Provide the (X, Y) coordinate of the cell's center where the given text is located.  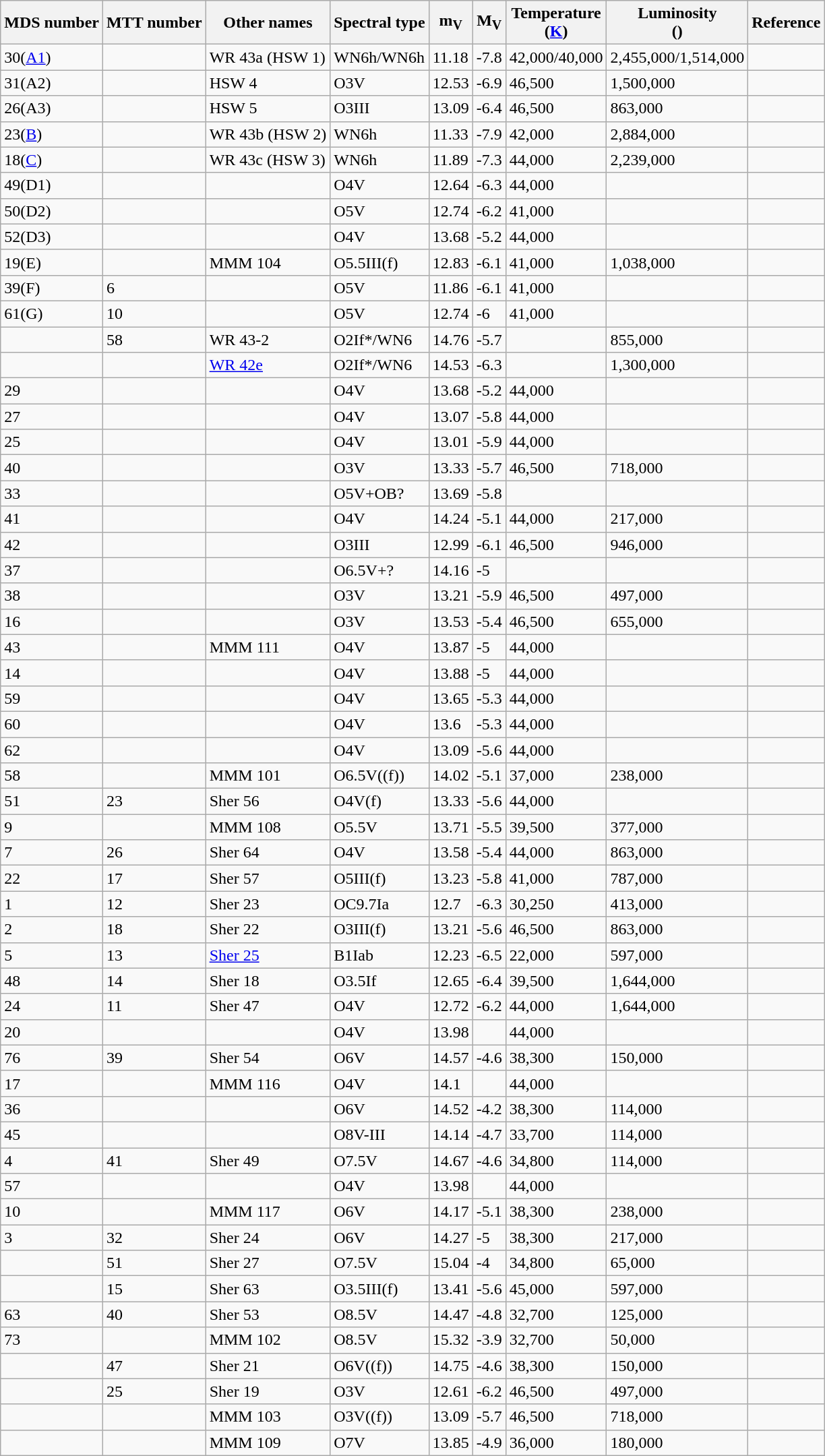
O6V((f)) (379, 1366)
30(A1) (52, 57)
Sher 19 (268, 1391)
13.87 (450, 647)
45 (52, 1134)
23(B) (52, 134)
60 (52, 724)
O5III(f) (379, 878)
12 (154, 904)
2 (52, 930)
32 (154, 1238)
37 (52, 570)
MMM 109 (268, 1443)
-4.7 (489, 1134)
15.32 (450, 1340)
73 (52, 1340)
14.53 (450, 365)
39(F) (52, 288)
13.41 (450, 1289)
O3V((f)) (379, 1417)
MMM 101 (268, 776)
O3.5III(f) (379, 1289)
14.67 (450, 1160)
3 (52, 1238)
13.88 (450, 673)
13.69 (450, 493)
MMM 117 (268, 1212)
13.58 (450, 853)
MMM 111 (268, 647)
O4V(f) (379, 801)
15 (154, 1289)
MMM 104 (268, 262)
OC9.7Ia (379, 904)
45,000 (556, 1289)
-6 (489, 313)
Sher 63 (268, 1289)
14.17 (450, 1212)
787,000 (677, 878)
12.72 (450, 1006)
12.23 (450, 955)
O5.5III(f) (379, 262)
-5.5 (489, 827)
12.83 (450, 262)
125,000 (677, 1314)
14.75 (450, 1366)
Sher 25 (268, 955)
Other names (268, 23)
WR 43b (HSW 2) (268, 134)
2,455,000/1,514,000 (677, 57)
WR 43-2 (268, 339)
14.52 (450, 1109)
12.64 (450, 185)
Reference (786, 23)
O5.5V (379, 827)
63 (52, 1314)
WN6h/WN6h (379, 57)
MMM 103 (268, 1417)
18(C) (52, 160)
13.23 (450, 878)
7 (52, 853)
HSW 4 (268, 83)
1,038,000 (677, 262)
12.7 (450, 904)
30,250 (556, 904)
42 (52, 545)
O7V (379, 1443)
MV (489, 23)
413,000 (677, 904)
Sher 47 (268, 1006)
11.89 (450, 160)
Sher 54 (268, 1058)
22,000 (556, 955)
2,239,000 (677, 160)
Sher 56 (268, 801)
Sher 57 (268, 878)
26(A3) (52, 109)
655,000 (677, 621)
13.07 (450, 417)
13.71 (450, 827)
33 (52, 493)
13.53 (450, 621)
mV (450, 23)
16 (52, 621)
59 (52, 698)
Sher 21 (268, 1366)
2,884,000 (677, 134)
23 (154, 801)
76 (52, 1058)
Luminosity() (677, 23)
-6.9 (489, 83)
855,000 (677, 339)
180,000 (677, 1443)
14.02 (450, 776)
O6.5V+? (379, 570)
-7.3 (489, 160)
14.16 (450, 570)
MMM 116 (268, 1083)
50,000 (677, 1340)
12.61 (450, 1391)
13.85 (450, 1443)
MMM 102 (268, 1340)
-4.9 (489, 1443)
O8V-III (379, 1134)
11.18 (450, 57)
36 (52, 1109)
946,000 (677, 545)
14.1 (450, 1083)
37,000 (556, 776)
B1Iab (379, 955)
5 (52, 955)
11.33 (450, 134)
31(A2) (52, 83)
4 (52, 1160)
13.6 (450, 724)
MDS number (52, 23)
1,500,000 (677, 83)
Sher 53 (268, 1314)
MMM 108 (268, 827)
Sher 64 (268, 853)
14.14 (450, 1134)
12.99 (450, 545)
50(D2) (52, 211)
42,000/40,000 (556, 57)
48 (52, 981)
20 (52, 1032)
377,000 (677, 827)
MTT number (154, 23)
15.04 (450, 1263)
29 (52, 391)
13 (154, 955)
WR 43c (HSW 3) (268, 160)
1,300,000 (677, 365)
12.53 (450, 83)
38 (52, 596)
49(D1) (52, 185)
O3III(f) (379, 930)
-6.5 (489, 955)
9 (52, 827)
O6.5V((f)) (379, 776)
Sher 49 (268, 1160)
52(D3) (52, 237)
57 (52, 1186)
13.65 (450, 698)
1 (52, 904)
62 (52, 750)
43 (52, 647)
-4 (489, 1263)
Sher 23 (268, 904)
42,000 (556, 134)
47 (154, 1366)
39 (154, 1058)
33,700 (556, 1134)
WR 42e (268, 365)
Sher 18 (268, 981)
-4.2 (489, 1109)
-4.8 (489, 1314)
61(G) (52, 313)
12.65 (450, 981)
24 (52, 1006)
19(E) (52, 262)
22 (52, 878)
11 (154, 1006)
11.86 (450, 288)
14.24 (450, 519)
65,000 (677, 1263)
13.01 (450, 442)
O3.5If (379, 981)
14.47 (450, 1314)
Spectral type (379, 23)
Sher 27 (268, 1263)
36,000 (556, 1443)
O5V+OB? (379, 493)
Temperature(K) (556, 23)
18 (154, 930)
14.76 (450, 339)
Sher 24 (268, 1238)
26 (154, 853)
-7.9 (489, 134)
Sher 22 (268, 930)
14.27 (450, 1238)
HSW 5 (268, 109)
27 (52, 417)
6 (154, 288)
-3.9 (489, 1340)
-7.8 (489, 57)
WR 43a (HSW 1) (268, 57)
14.57 (450, 1058)
